Determine the (X, Y) coordinate at the center of the cell enclosing the given text.  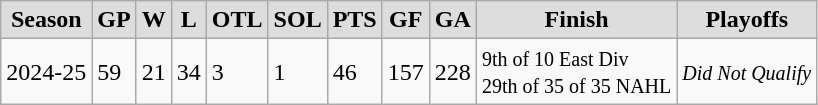
34 (188, 72)
Season (46, 20)
3 (237, 72)
1 (298, 72)
GA (452, 20)
GP (114, 20)
SOL (298, 20)
Finish (576, 20)
59 (114, 72)
GF (406, 20)
21 (154, 72)
W (154, 20)
157 (406, 72)
Did Not Qualify (747, 72)
PTS (354, 20)
9th of 10 East Div 29th of 35 of 35 NAHL (576, 72)
L (188, 20)
OTL (237, 20)
2024-25 (46, 72)
Playoffs (747, 20)
46 (354, 72)
228 (452, 72)
